Pinpoint the cell where the given text exists, returning its [x, y] midpoint coordinate. 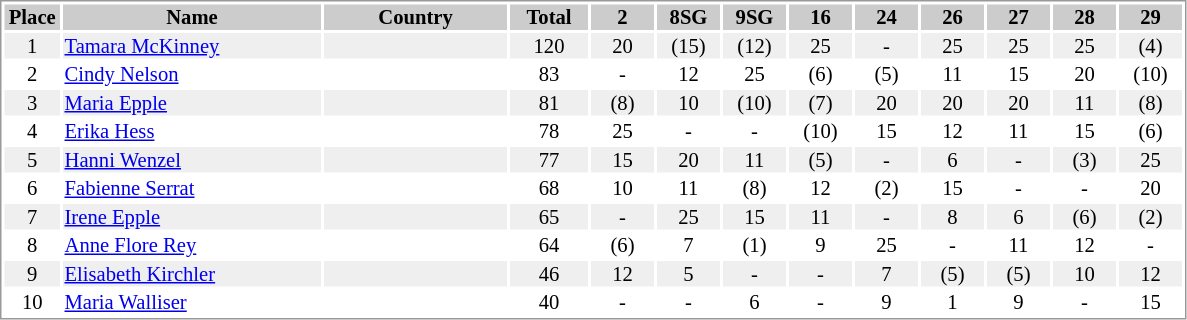
Country [416, 17]
Total [549, 17]
78 [549, 131]
(12) [754, 46]
(1) [754, 245]
68 [549, 189]
8SG [688, 17]
Maria Epple [192, 103]
9SG [754, 17]
81 [549, 103]
Tamara McKinney [192, 46]
Anne Flore Rey [192, 245]
4 [32, 131]
64 [549, 245]
29 [1150, 17]
(3) [1084, 160]
(4) [1150, 46]
(15) [688, 46]
3 [32, 103]
120 [549, 46]
Maria Walliser [192, 303]
Place [32, 17]
Erika Hess [192, 131]
Fabienne Serrat [192, 189]
(7) [820, 103]
Elisabeth Kirchler [192, 274]
Hanni Wenzel [192, 160]
Cindy Nelson [192, 75]
27 [1018, 17]
83 [549, 75]
16 [820, 17]
28 [1084, 17]
46 [549, 274]
26 [952, 17]
Irene Epple [192, 217]
65 [549, 217]
40 [549, 303]
Name [192, 17]
77 [549, 160]
24 [886, 17]
